Provide the [X, Y] coordinate of the cell's center where the given text is located.  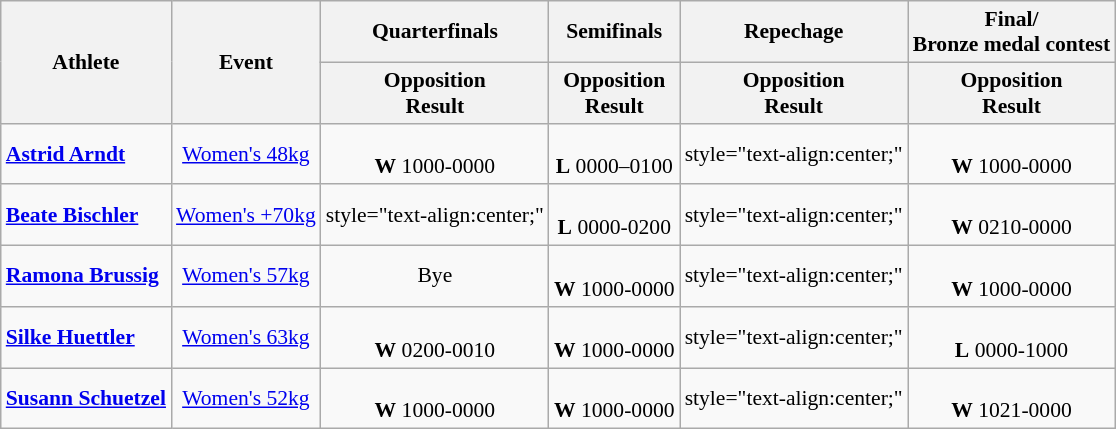
Susann Schuetzel [86, 398]
Semifinals [614, 32]
Women's 63kg [246, 338]
Quarterfinals [435, 32]
Event [246, 62]
Women's 57kg [246, 276]
L 0000-1000 [1012, 338]
W 1021-0000 [1012, 398]
Women's 52kg [246, 398]
Final/Bronze medal contest [1012, 32]
Women's +70kg [246, 216]
Ramona Brussig [86, 276]
W 0210-0000 [1012, 216]
W 0200-0010 [435, 338]
L 0000-0200 [614, 216]
Women's 48kg [246, 154]
Athlete [86, 62]
Silke Huettler [86, 338]
Bye [435, 276]
Repechage [794, 32]
Beate Bischler [86, 216]
Astrid Arndt [86, 154]
L 0000–0100 [614, 154]
